Provide the [X, Y] coordinate of the cell's center where the given text is located.  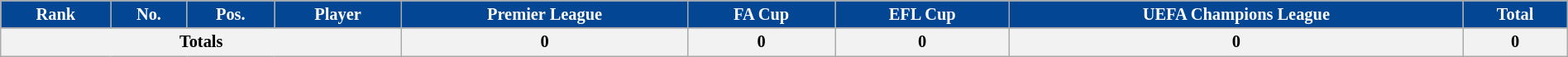
No. [149, 14]
UEFA Champions League [1236, 14]
Rank [56, 14]
Total [1515, 14]
EFL Cup [923, 14]
FA Cup [761, 14]
Premier League [545, 14]
Player [338, 14]
Pos. [230, 14]
Totals [202, 42]
